Output the [x, y] coordinate of the center of the cell containing the given text.  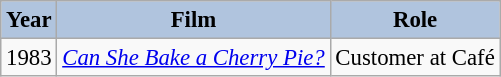
Year [29, 20]
1983 [29, 58]
Role [415, 20]
Film [194, 20]
Can She Bake a Cherry Pie? [194, 58]
Customer at Café [415, 58]
